Return [x, y] of the center of cell containing provided text 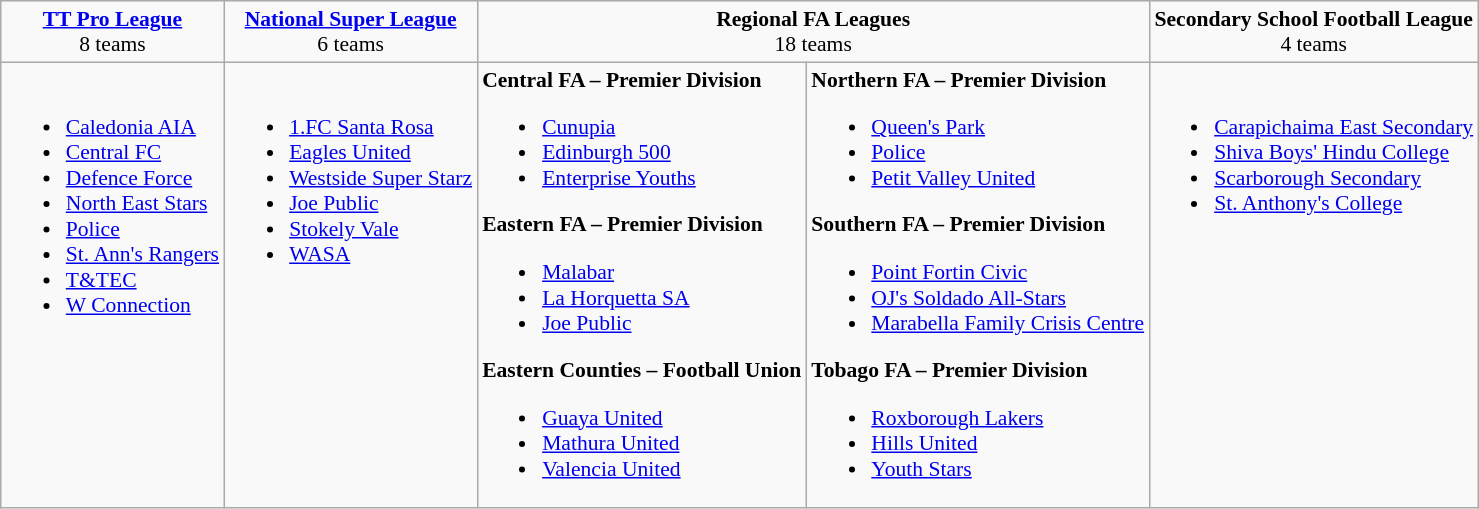
1.FC Santa RosaEagles UnitedWestside Super StarzJoe PublicStokely ValeWASA [350, 285]
Regional FA Leagues18 teams [813, 32]
TT Pro League8 teams [112, 32]
Caledonia AIACentral FCDefence ForceNorth East StarsPoliceSt. Ann's RangersT&TECW Connection [112, 285]
Secondary School Football League4 teams [1314, 32]
National Super League6 teams [350, 32]
Carapichaima East SecondaryShiva Boys' Hindu CollegeScarborough SecondarySt. Anthony's College [1314, 285]
